Return the (X, Y) coordinate for the center point of the cell that contains the specified text.  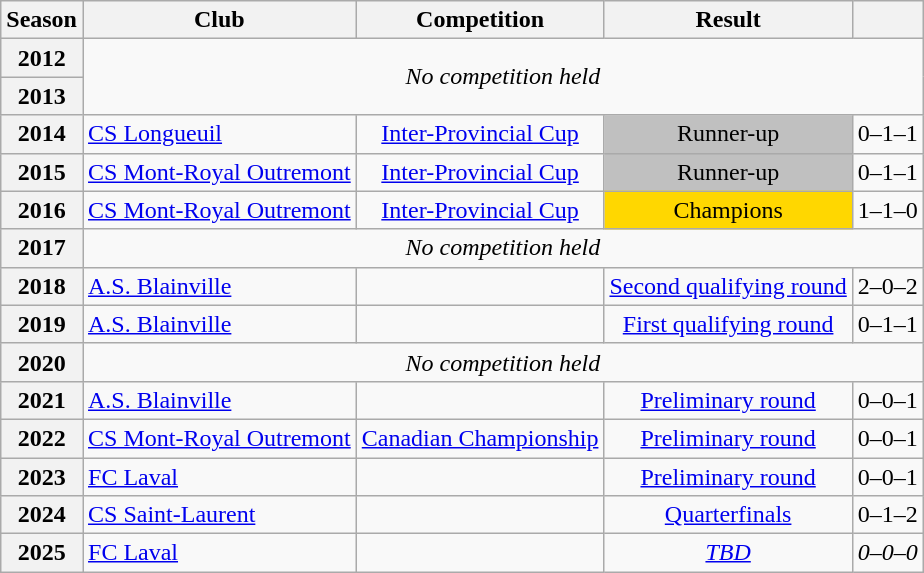
2022 (42, 438)
2018 (42, 286)
2021 (42, 400)
2017 (42, 248)
2023 (42, 477)
CS Longueuil (219, 134)
Quarterfinals (728, 515)
Result (728, 20)
Competition (480, 20)
2016 (42, 210)
0–0–0 (888, 553)
2019 (42, 324)
Canadian Championship (480, 438)
2–0–2 (888, 286)
2025 (42, 553)
2013 (42, 96)
Club (219, 20)
TBD (728, 553)
Champions (728, 210)
1–1–0 (888, 210)
2014 (42, 134)
Season (42, 20)
First qualifying round (728, 324)
2015 (42, 172)
2012 (42, 58)
CS Saint-Laurent (219, 515)
2024 (42, 515)
2020 (42, 362)
0–1–2 (888, 515)
Second qualifying round (728, 286)
